Search for the cell housing the specified text and yield its [X, Y] center coordinate. 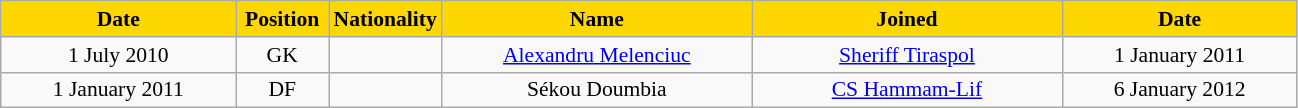
Sékou Doumbia [597, 90]
GK [282, 55]
Position [282, 19]
Alexandru Melenciuc [597, 55]
Joined [907, 19]
Sheriff Tiraspol [907, 55]
CS Hammam-Lif [907, 90]
DF [282, 90]
1 July 2010 [118, 55]
Nationality [384, 19]
Name [597, 19]
6 January 2012 [1180, 90]
